Identify which cell holds the provided text, then report its [X, Y] central coordinate. 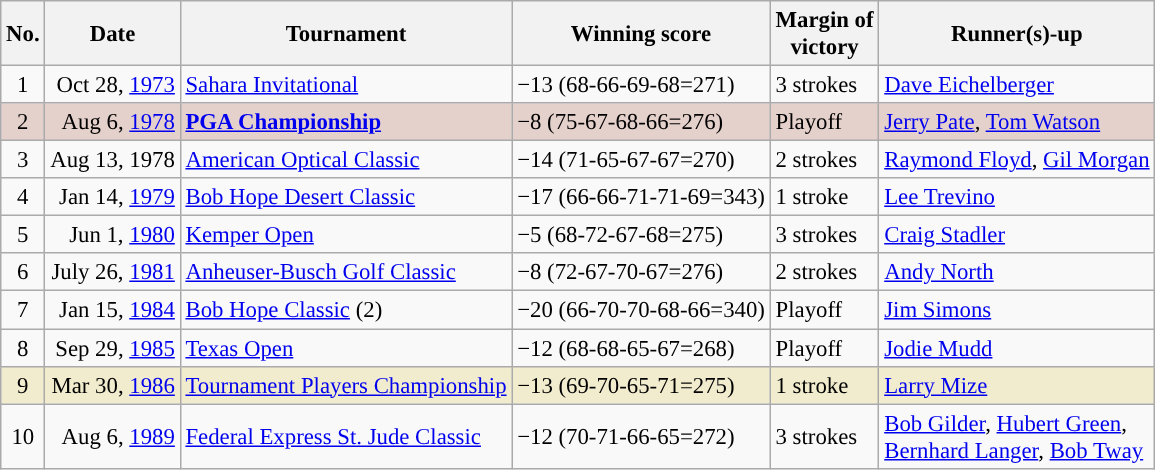
American Optical Classic [346, 160]
2 [23, 122]
3 [23, 160]
Mar 30, 1986 [112, 385]
Jodie Mudd [1017, 348]
Larry Mize [1017, 385]
Lee Trevino [1017, 197]
Bob Hope Classic (2) [346, 310]
Bob Gilder, Hubert Green, Bernhard Langer, Bob Tway [1017, 436]
Runner(s)-up [1017, 34]
4 [23, 197]
July 26, 1981 [112, 273]
Bob Hope Desert Classic [346, 197]
Jun 1, 1980 [112, 235]
−8 (75-67-68-66=276) [641, 122]
Oct 28, 1973 [112, 85]
Federal Express St. Jude Classic [346, 436]
Winning score [641, 34]
Aug 6, 1978 [112, 122]
Andy North [1017, 273]
Aug 6, 1989 [112, 436]
−14 (71-65-67-67=270) [641, 160]
Jim Simons [1017, 310]
Jerry Pate, Tom Watson [1017, 122]
Raymond Floyd, Gil Morgan [1017, 160]
−13 (69-70-65-71=275) [641, 385]
6 [23, 273]
1 [23, 85]
7 [23, 310]
Dave Eichelberger [1017, 85]
Texas Open [346, 348]
−12 (70-71-66-65=272) [641, 436]
Anheuser-Busch Golf Classic [346, 273]
Aug 13, 1978 [112, 160]
−20 (66-70-70-68-66=340) [641, 310]
Margin ofvictory [824, 34]
Jan 14, 1979 [112, 197]
−17 (66-66-71-71-69=343) [641, 197]
5 [23, 235]
Tournament Players Championship [346, 385]
Jan 15, 1984 [112, 310]
Craig Stadler [1017, 235]
9 [23, 385]
No. [23, 34]
Sep 29, 1985 [112, 348]
10 [23, 436]
−13 (68-66-69-68=271) [641, 85]
8 [23, 348]
Kemper Open [346, 235]
−5 (68-72-67-68=275) [641, 235]
Date [112, 34]
PGA Championship [346, 122]
−12 (68-68-65-67=268) [641, 348]
−8 (72-67-70-67=276) [641, 273]
Tournament [346, 34]
Sahara Invitational [346, 85]
